Return [X, Y] of the center of cell containing provided text 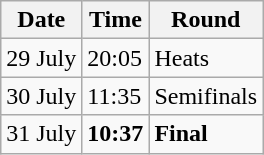
10:37 [116, 134]
31 July [42, 134]
Date [42, 20]
Time [116, 20]
Semifinals [206, 96]
Final [206, 134]
29 July [42, 58]
Heats [206, 58]
30 July [42, 96]
11:35 [116, 96]
Round [206, 20]
20:05 [116, 58]
